Extract the [x, y] coordinate from the center of the cell holding the provided text.  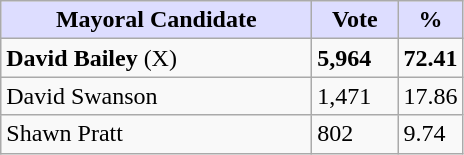
David Bailey (X) [156, 58]
802 [355, 134]
David Swanson [156, 96]
Shawn Pratt [156, 134]
% [430, 20]
9.74 [430, 134]
Mayoral Candidate [156, 20]
1,471 [355, 96]
72.41 [430, 58]
17.86 [430, 96]
Vote [355, 20]
5,964 [355, 58]
